From the cell containing the given text, extract its center point as [X, Y] coordinate. 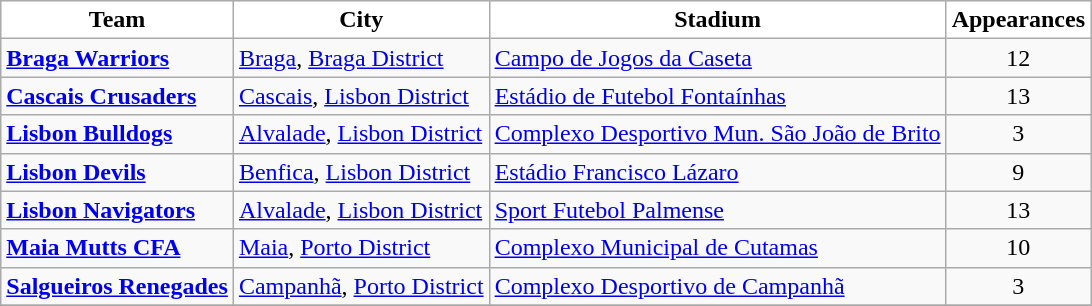
Team [118, 20]
Campo de Jogos da Caseta [718, 58]
12 [1018, 58]
Lisbon Navigators [118, 210]
Salgueiros Renegades [118, 286]
Cascais, Lisbon District [361, 96]
Braga, Braga District [361, 58]
Appearances [1018, 20]
Complexo Municipal de Cutamas [718, 248]
Stadium [718, 20]
9 [1018, 172]
Complexo Desportivo de Campanhã [718, 286]
Lisbon Bulldogs [118, 134]
Maia Mutts CFA [118, 248]
Campanhã, Porto District [361, 286]
Complexo Desportivo Mun. São João de Brito [718, 134]
Lisbon Devils [118, 172]
10 [1018, 248]
Maia, Porto District [361, 248]
Estádio de Futebol Fontaínhas [718, 96]
Braga Warriors [118, 58]
Cascais Crusaders [118, 96]
Benfica, Lisbon District [361, 172]
Estádio Francisco Lázaro [718, 172]
Sport Futebol Palmense [718, 210]
City [361, 20]
